Scan for the cell matching the given text and deliver its (X, Y) coordinate at center. 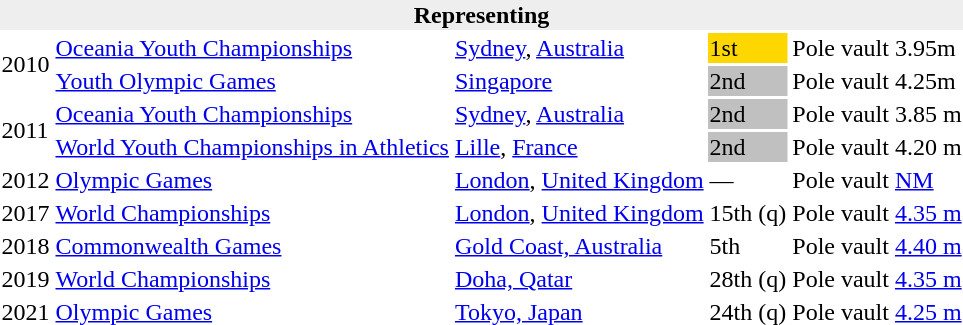
2019 (26, 279)
2011 (26, 130)
2012 (26, 180)
3.95m (928, 48)
— (748, 180)
28th (q) (748, 279)
Youth Olympic Games (252, 81)
Lille, France (579, 147)
Representing (482, 15)
4.20 m (928, 147)
Gold Coast, Australia (579, 246)
2017 (26, 213)
NM (928, 180)
2018 (26, 246)
4.25m (928, 81)
2010 (26, 64)
15th (q) (748, 213)
Singapore (579, 81)
World Youth Championships in Athletics (252, 147)
Olympic Games (252, 180)
5th (748, 246)
Commonwealth Games (252, 246)
1st (748, 48)
4.40 m (928, 246)
Doha, Qatar (579, 279)
3.85 m (928, 114)
